Locate the cell with the specified text and output its (X, Y) center coordinate. 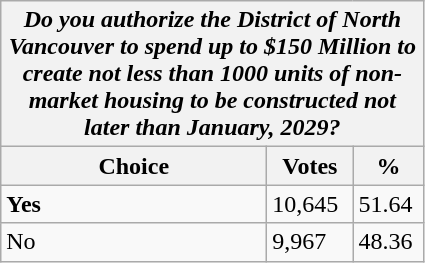
9,967 (310, 242)
51.64 (388, 204)
% (388, 166)
48.36 (388, 242)
Votes (310, 166)
Choice (134, 166)
No (134, 242)
10,645 (310, 204)
Yes (134, 204)
